Search for the cell housing the specified text and yield its (X, Y) center coordinate. 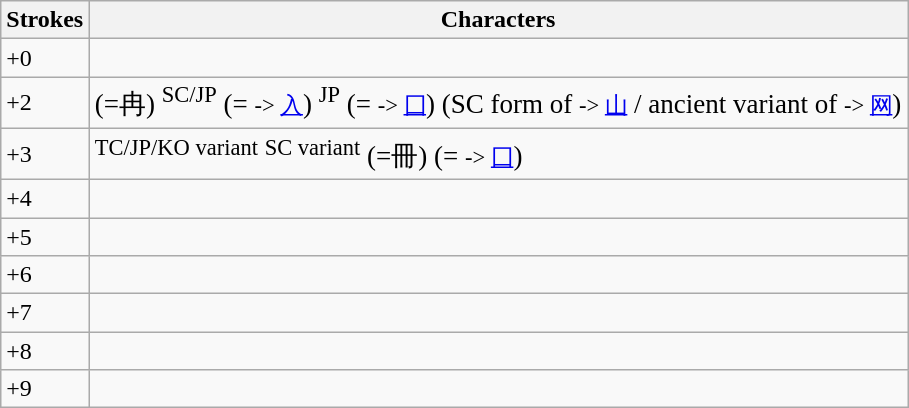
(=冉) SC/JP (= -> 入) JP (= -> 囗) (SC form of -> 山 / ancient variant of -> 网) (498, 102)
TC/JP/KO variant SC variant (=冊) (= -> 囗) (498, 154)
+9 (45, 389)
+3 (45, 154)
+0 (45, 58)
+7 (45, 313)
+8 (45, 351)
+2 (45, 102)
+4 (45, 198)
+5 (45, 237)
Strokes (45, 20)
Characters (498, 20)
+6 (45, 275)
